Extract the (X, Y) coordinate from the center of the cell holding the provided text.  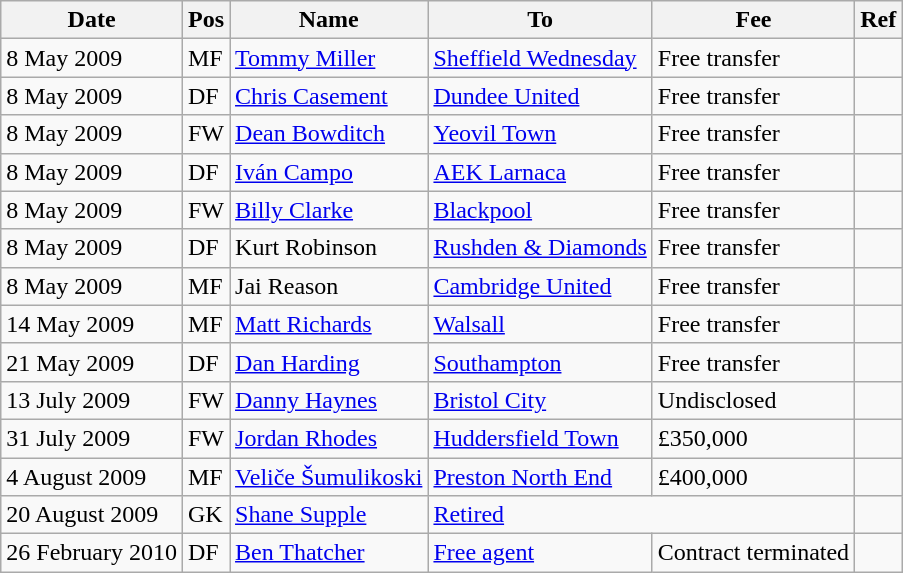
Dean Bowditch (329, 134)
Kurt Robinson (329, 248)
Sheffield Wednesday (540, 58)
GK (206, 515)
Walsall (540, 324)
AEK Larnaca (540, 172)
13 July 2009 (92, 400)
Tommy Miller (329, 58)
Free agent (540, 553)
Rushden & Diamonds (540, 248)
To (540, 20)
Shane Supple (329, 515)
Danny Haynes (329, 400)
Yeovil Town (540, 134)
Retired (642, 515)
20 August 2009 (92, 515)
£350,000 (753, 438)
Blackpool (540, 210)
Billy Clarke (329, 210)
Huddersfield Town (540, 438)
Iván Campo (329, 172)
Dan Harding (329, 362)
Cambridge United (540, 286)
Undisclosed (753, 400)
21 May 2009 (92, 362)
31 July 2009 (92, 438)
Name (329, 20)
Matt Richards (329, 324)
Veliče Šumulikoski (329, 477)
Dundee United (540, 96)
Southampton (540, 362)
4 August 2009 (92, 477)
14 May 2009 (92, 324)
£400,000 (753, 477)
Pos (206, 20)
Jai Reason (329, 286)
Preston North End (540, 477)
Fee (753, 20)
Jordan Rhodes (329, 438)
Ref (878, 20)
26 February 2010 (92, 553)
Date (92, 20)
Bristol City (540, 400)
Contract terminated (753, 553)
Ben Thatcher (329, 553)
Chris Casement (329, 96)
